Pinpoint the cell where the given text exists, returning its (x, y) midpoint coordinate. 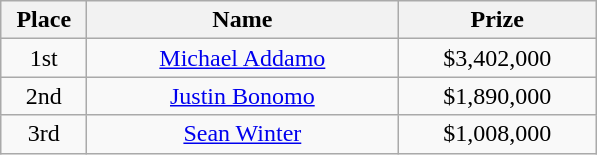
2nd (44, 96)
Place (44, 20)
$1,890,000 (498, 96)
Justin Bonomo (242, 96)
$3,402,000 (498, 58)
1st (44, 58)
Sean Winter (242, 134)
Michael Addamo (242, 58)
Name (242, 20)
Prize (498, 20)
3rd (44, 134)
$1,008,000 (498, 134)
